Return the (x, y) coordinate for the center point of the cell that contains the specified text.  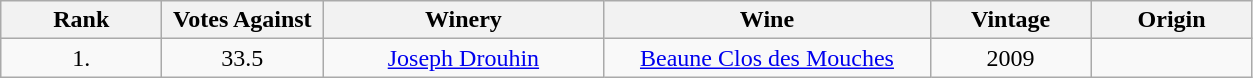
33.5 (242, 58)
Wine (767, 20)
Vintage (1010, 20)
1. (82, 58)
Joseph Drouhin (464, 58)
Winery (464, 20)
Beaune Clos des Mouches (767, 58)
Rank (82, 20)
Votes Against (242, 20)
Origin (1172, 20)
2009 (1010, 58)
